Capture the cell that displays the provided text and extract its (X, Y) central coordinate. 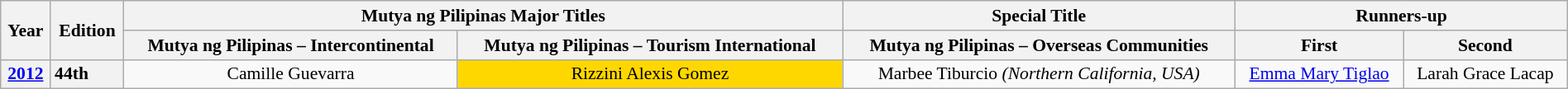
Runners-up (1402, 16)
Larah Grace Lacap (1485, 74)
Mutya ng Pilipinas – Intercontinental (291, 45)
Special Title (1039, 16)
Emma Mary Tiglao (1320, 74)
First (1320, 45)
Mutya ng Pilipinas – Overseas Communities (1039, 45)
Marbee Tiburcio (Northern California, USA) (1039, 74)
Second (1485, 45)
Camille Guevarra (291, 74)
Year (26, 30)
Mutya ng Pilipinas – Tourism International (650, 45)
Mutya ng Pilipinas Major Titles (483, 16)
44th (88, 74)
Edition (88, 30)
Rizzini Alexis Gomez (650, 74)
2012 (26, 74)
